Extract the (X, Y) coordinate from the center of the cell holding the provided text.  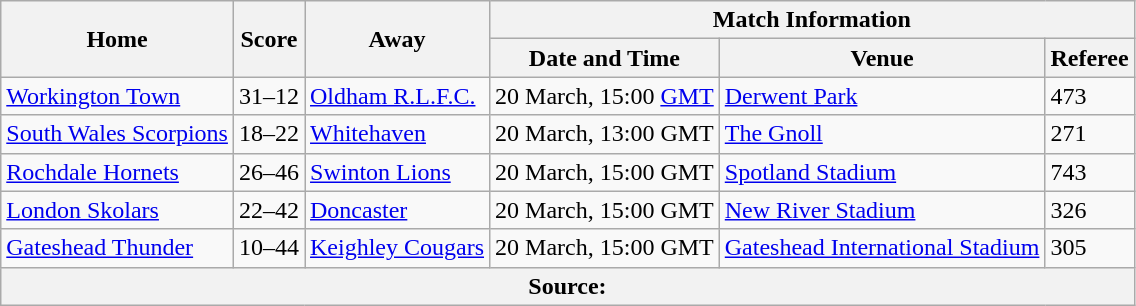
10–44 (268, 248)
London Skolars (118, 210)
Gateshead International Stadium (882, 248)
Home (118, 39)
31–12 (268, 96)
Keighley Cougars (396, 248)
26–46 (268, 172)
Source: (568, 286)
Away (396, 39)
Swinton Lions (396, 172)
Spotland Stadium (882, 172)
Referee (1090, 58)
18–22 (268, 134)
Gateshead Thunder (118, 248)
20 March, 13:00 GMT (605, 134)
Venue (882, 58)
Score (268, 39)
Date and Time (605, 58)
Workington Town (118, 96)
326 (1090, 210)
Rochdale Hornets (118, 172)
Derwent Park (882, 96)
271 (1090, 134)
473 (1090, 96)
Oldham R.L.F.C. (396, 96)
743 (1090, 172)
Doncaster (396, 210)
Match Information (812, 20)
The Gnoll (882, 134)
22–42 (268, 210)
South Wales Scorpions (118, 134)
305 (1090, 248)
New River Stadium (882, 210)
Whitehaven (396, 134)
